Identify which cell holds the provided text, then report its (X, Y) central coordinate. 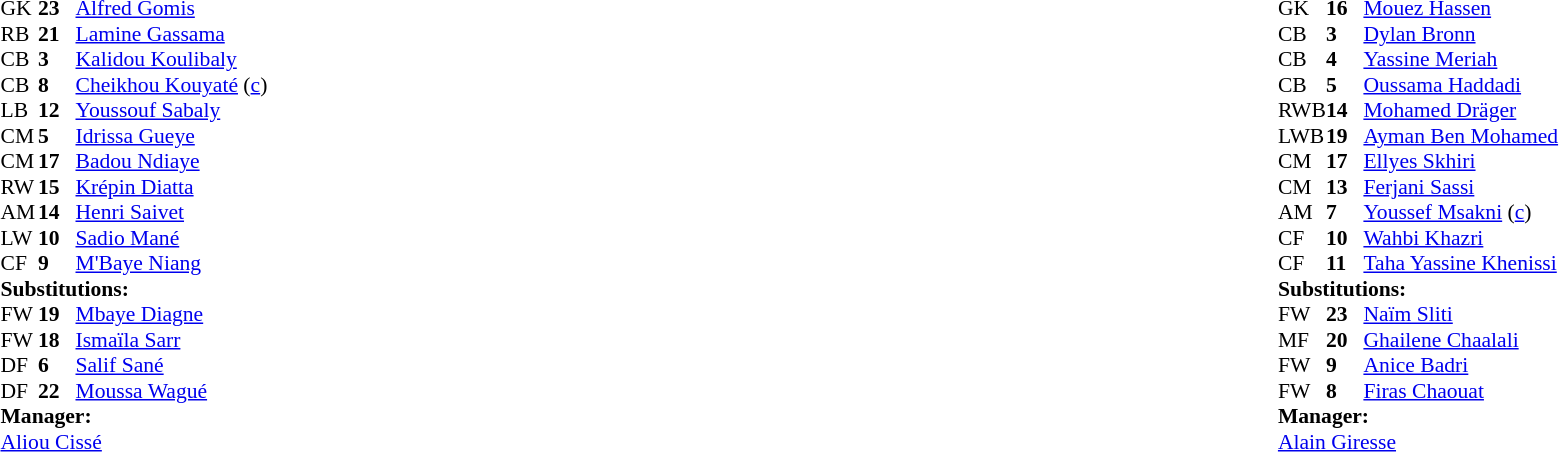
6 (57, 365)
Yassine Meriah (1460, 59)
7 (1345, 213)
Moussa Wagué (172, 391)
Badou Ndiaye (172, 161)
RB (19, 34)
Naïm Sliti (1460, 315)
Ghailene Chaalali (1460, 340)
Krépin Diatta (172, 187)
Youssef Msakni (c) (1460, 213)
Oussama Haddadi (1460, 85)
Cheikhou Kouyaté (c) (172, 85)
Taha Yassine Khenissi (1460, 263)
12 (57, 111)
Ferjani Sassi (1460, 187)
Youssouf Sabaly (172, 111)
Ismaïla Sarr (172, 340)
13 (1345, 187)
RW (19, 187)
22 (57, 391)
Henri Saivet (172, 213)
Kalidou Koulibaly (172, 59)
Dylan Bronn (1460, 34)
Firas Chaouat (1460, 391)
15 (57, 187)
LWB (1302, 136)
LW (19, 238)
11 (1345, 263)
Ellyes Skhiri (1460, 161)
20 (1345, 340)
MF (1302, 340)
M'Baye Niang (172, 263)
Mohamed Dräger (1460, 111)
Sadio Mané (172, 238)
RWB (1302, 111)
Mbaye Diagne (172, 315)
23 (1345, 315)
21 (57, 34)
4 (1345, 59)
Idrissa Gueye (172, 136)
Anice Badri (1460, 365)
Wahbi Khazri (1460, 238)
LB (19, 111)
18 (57, 340)
Salif Sané (172, 365)
Lamine Gassama (172, 34)
Ayman Ben Mohamed (1460, 136)
